Pinpoint the cell where the given text exists, returning its [x, y] midpoint coordinate. 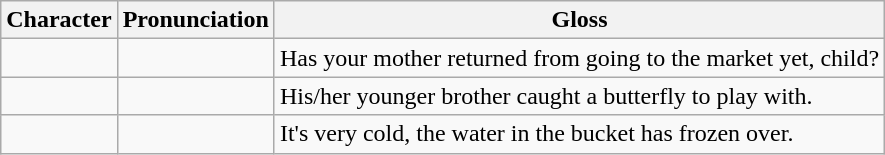
Pronunciation [196, 20]
Gloss [579, 20]
Has your mother returned from going to the market yet, child? [579, 58]
His/her younger brother caught a butterfly to play with. [579, 96]
It's very cold, the water in the bucket has frozen over. [579, 134]
Character [59, 20]
